Search for the cell housing the specified text and yield its (x, y) center coordinate. 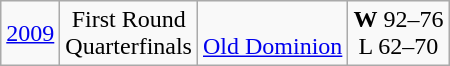
Old Dominion (272, 34)
W 92–76L 62–70 (398, 34)
2009 (30, 34)
First RoundQuarterfinals (129, 34)
